Output the [x, y] coordinate of the center of the cell containing the given text.  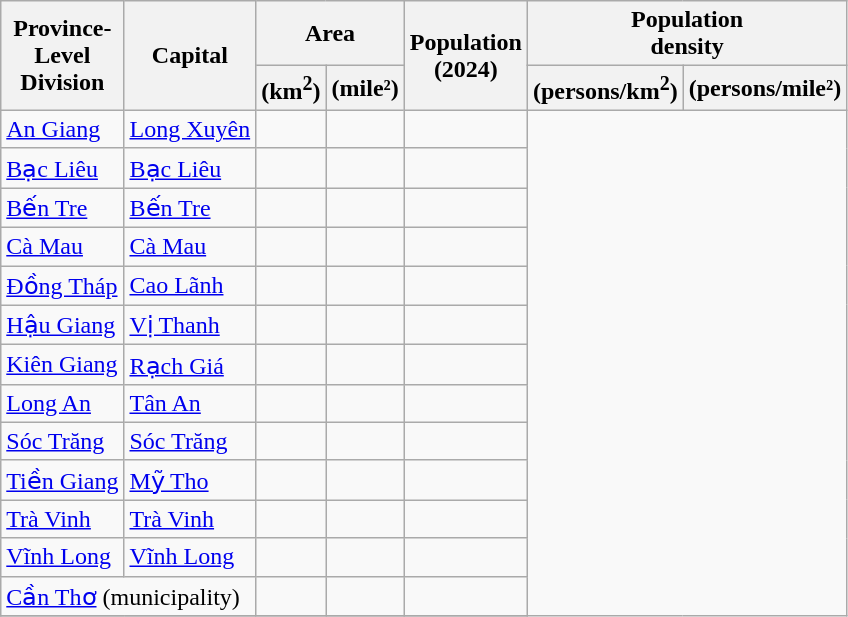
(km2) [291, 88]
Province-LevelDivision [62, 56]
Vị Thanh [190, 325]
Đồng Tháp [62, 286]
(persons/km2) [605, 88]
Cần Thơ (municipality) [128, 596]
Area [330, 34]
Population(2024) [466, 56]
Kiên Giang [62, 365]
An Giang [62, 129]
Long An [62, 403]
Mỹ Tho [190, 480]
Long Xuyên [190, 129]
Cao Lãnh [190, 286]
Tân An [190, 403]
Tiền Giang [62, 480]
(persons/mile²) [765, 88]
(mile²) [365, 88]
Capital [190, 56]
Rạch Giá [190, 365]
Populationdensity [686, 34]
Hậu Giang [62, 325]
